Extract the (x, y) coordinate from the center of the cell holding the provided text.  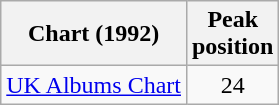
UK Albums Chart (94, 85)
24 (232, 85)
Chart (1992) (94, 34)
Peakposition (232, 34)
